Search for the cell housing the specified text and yield its [x, y] center coordinate. 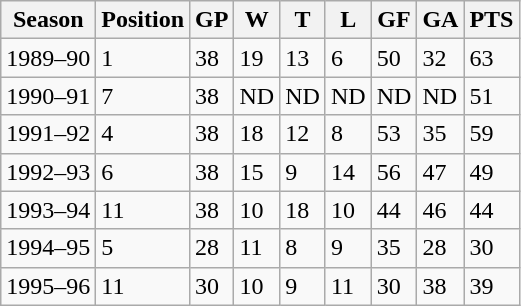
63 [492, 58]
1992–93 [48, 172]
14 [348, 172]
1993–94 [48, 210]
13 [303, 58]
4 [143, 134]
19 [257, 58]
1989–90 [48, 58]
5 [143, 248]
39 [492, 286]
49 [492, 172]
1994–95 [48, 248]
GA [440, 20]
W [257, 20]
Position [143, 20]
56 [394, 172]
1 [143, 58]
59 [492, 134]
T [303, 20]
GF [394, 20]
Season [48, 20]
PTS [492, 20]
32 [440, 58]
12 [303, 134]
47 [440, 172]
50 [394, 58]
L [348, 20]
1991–92 [48, 134]
46 [440, 210]
7 [143, 96]
1990–91 [48, 96]
51 [492, 96]
1995–96 [48, 286]
15 [257, 172]
GP [212, 20]
53 [394, 134]
